Find where the given text appears and provide that cell's center as [X, Y] coordinate. 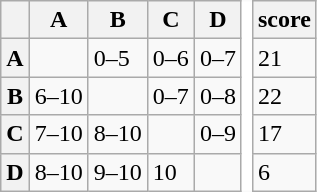
0–6 [170, 58]
7–10 [58, 134]
21 [284, 58]
10 [170, 172]
score [284, 20]
6 [284, 172]
0–9 [218, 134]
22 [284, 96]
9–10 [118, 172]
0–5 [118, 58]
6–10 [58, 96]
0–8 [218, 96]
17 [284, 134]
